Scan for the cell matching the given text and deliver its (x, y) coordinate at center. 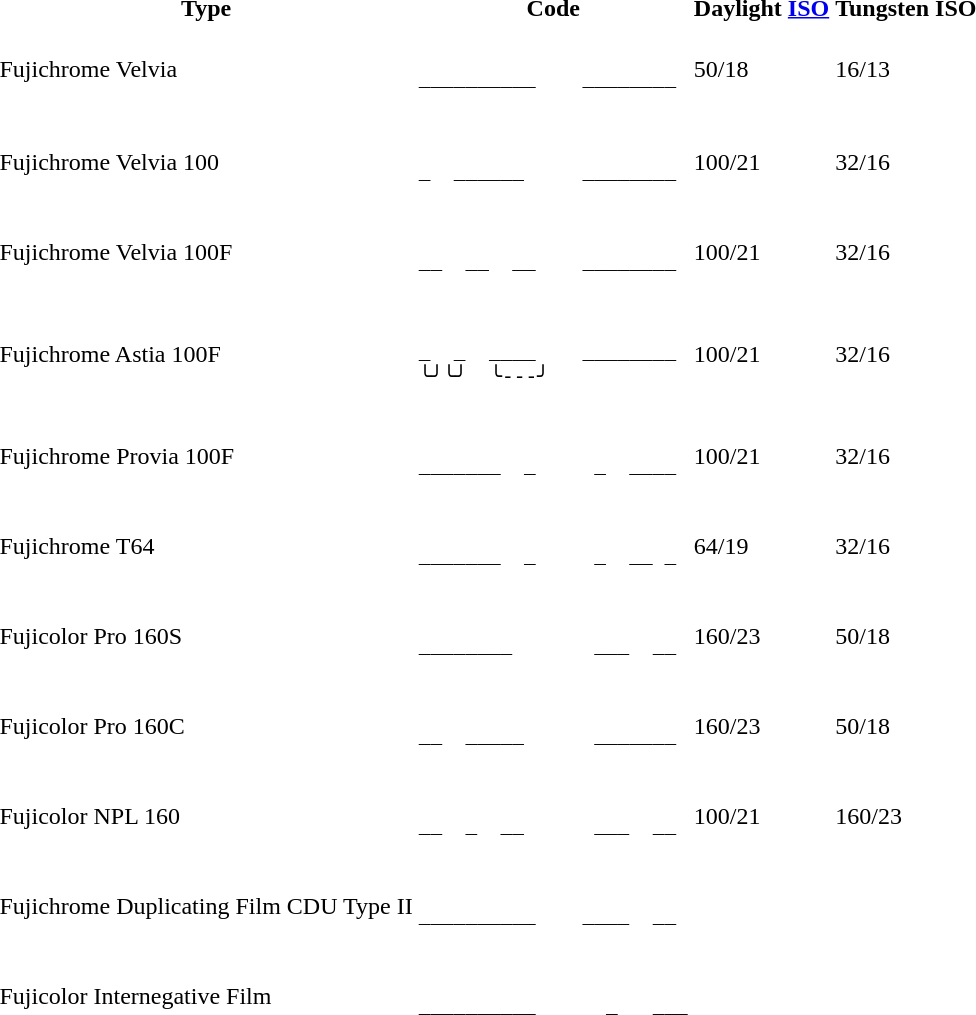
_ ______ ________ (553, 162)
_______ _ _ ____ (553, 456)
_______ _ _ __ _ (553, 546)
__________ ________ (553, 70)
_ _ ____ ________ ╰╯╰╯ ╰---╯ (553, 354)
50/18 (761, 70)
________ ___ __ (553, 636)
64/19 (761, 546)
__ _____ _______ (553, 726)
__ _ __ ___ __ (553, 816)
__ __ __ ________ (553, 252)
__________ ____ __ (553, 906)
